Extract the (X, Y) coordinate from the center of the cell holding the provided text.  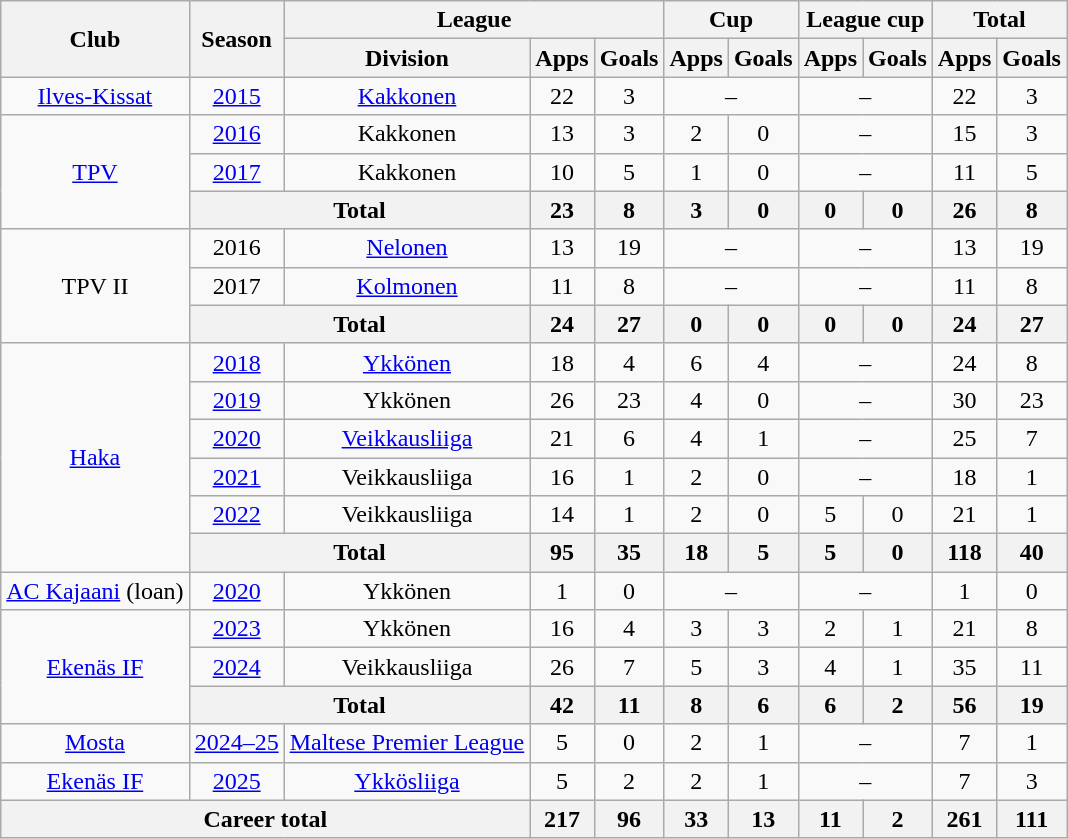
25 (964, 438)
Kolmonen (407, 286)
Club (95, 39)
Career total (266, 819)
118 (964, 553)
2025 (236, 781)
30 (964, 400)
10 (562, 172)
Maltese Premier League (407, 743)
2015 (236, 96)
Division (407, 58)
AC Kajaani (loan) (95, 591)
Mosta (95, 743)
40 (1032, 553)
33 (696, 819)
League cup (865, 20)
95 (562, 553)
2018 (236, 362)
Ykkösliiga (407, 781)
14 (562, 515)
42 (562, 705)
217 (562, 819)
261 (964, 819)
TPV II (95, 286)
2021 (236, 477)
League (474, 20)
2024 (236, 667)
Haka (95, 457)
2019 (236, 400)
15 (964, 134)
Ilves-Kissat (95, 96)
96 (629, 819)
2022 (236, 515)
56 (964, 705)
111 (1032, 819)
Nelonen (407, 248)
Cup (731, 20)
2023 (236, 629)
2024–25 (236, 743)
Season (236, 39)
TPV (95, 172)
